Provide the (x, y) coordinate of the cell's center where the given text is located.  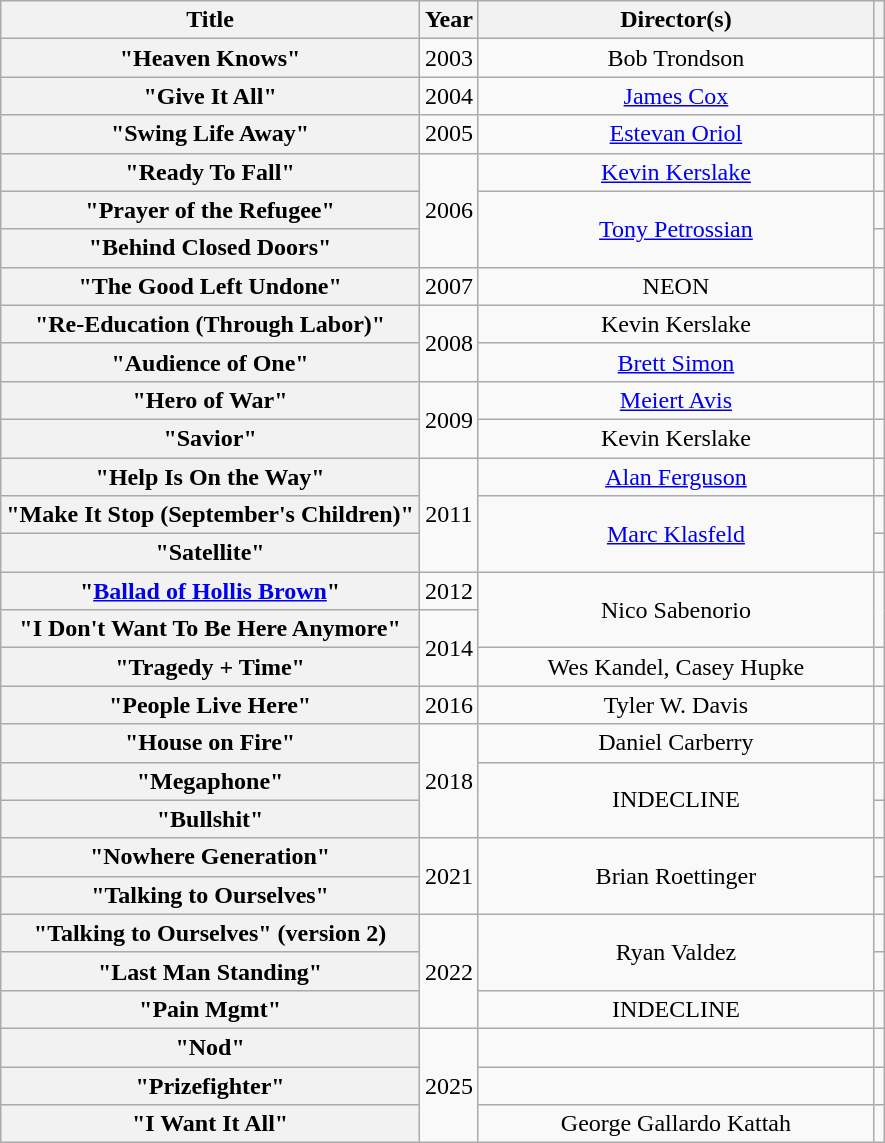
2006 (448, 210)
"The Good Left Undone" (210, 286)
Nico Sabenorio (676, 610)
Brian Roettinger (676, 876)
"Make It Stop (September's Children)" (210, 515)
"Prizefighter" (210, 1085)
2011 (448, 515)
"Megaphone" (210, 781)
"Ready To Fall" (210, 172)
"Heaven Knows" (210, 58)
Title (210, 20)
George Gallardo Kattah (676, 1124)
"Give It All" (210, 96)
Wes Kandel, Casey Hupke (676, 667)
"Swing Life Away" (210, 134)
"Last Man Standing" (210, 971)
2009 (448, 419)
NEON (676, 286)
2004 (448, 96)
Tyler W. Davis (676, 705)
Year (448, 20)
"I Want It All" (210, 1124)
"Talking to Ourselves" (210, 895)
"Behind Closed Doors" (210, 248)
"Tragedy + Time" (210, 667)
2007 (448, 286)
Bob Trondson (676, 58)
"Audience of One" (210, 362)
James Cox (676, 96)
"Nowhere Generation" (210, 857)
"Nod" (210, 1047)
"Talking to Ourselves" (version 2) (210, 933)
Alan Ferguson (676, 477)
2025 (448, 1085)
Brett Simon (676, 362)
2005 (448, 134)
"Ballad of Hollis Brown" (210, 591)
"Prayer of the Refugee" (210, 210)
2003 (448, 58)
"I Don't Want To Be Here Anymore" (210, 629)
"Hero of War" (210, 400)
Tony Petrossian (676, 229)
2021 (448, 876)
Estevan Oriol (676, 134)
"House on Fire" (210, 743)
"Satellite" (210, 553)
2014 (448, 648)
2012 (448, 591)
"Help Is On the Way" (210, 477)
"People Live Here" (210, 705)
"Re-Education (Through Labor)" (210, 324)
2016 (448, 705)
Director(s) (676, 20)
Ryan Valdez (676, 952)
2022 (448, 971)
Daniel Carberry (676, 743)
2008 (448, 343)
"Pain Mgmt" (210, 1009)
"Bullshit" (210, 819)
Marc Klasfeld (676, 534)
2018 (448, 781)
Meiert Avis (676, 400)
"Savior" (210, 438)
